Capture the cell that displays the provided text and extract its (x, y) central coordinate. 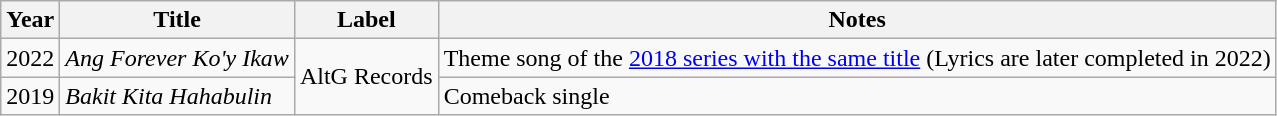
Title (178, 20)
Year (30, 20)
Ang Forever Ko'y Ikaw (178, 58)
2022 (30, 58)
Notes (857, 20)
Comeback single (857, 96)
2019 (30, 96)
Bakit Kita Hahabulin (178, 96)
Label (366, 20)
Theme song of the 2018 series with the same title (Lyrics are later completed in 2022) (857, 58)
AltG Records (366, 77)
